Detect which cell encompasses the target text, then output its [X, Y] center coordinate. 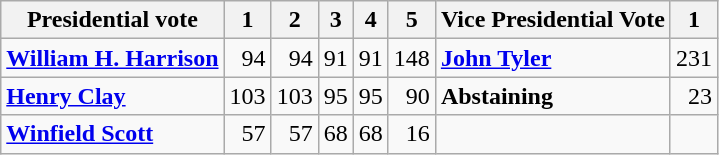
5 [412, 20]
Winfield Scott [112, 134]
William H. Harrison [112, 58]
Abstaining [552, 96]
90 [412, 96]
16 [412, 134]
John Tyler [552, 58]
4 [370, 20]
231 [694, 58]
Presidential vote [112, 20]
23 [694, 96]
2 [294, 20]
Vice Presidential Vote [552, 20]
3 [336, 20]
Henry Clay [112, 96]
148 [412, 58]
